Determine the (x, y) coordinate at the center of the cell enclosing the given text.  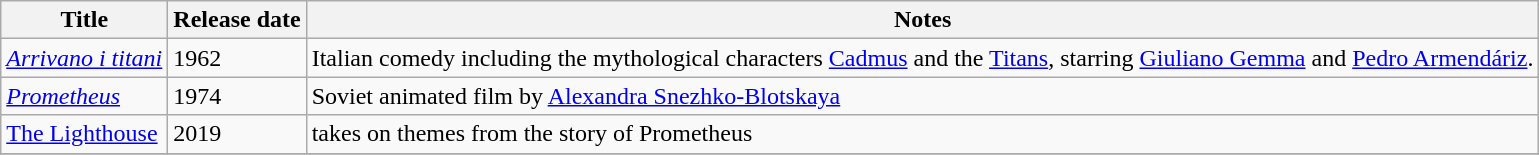
2019 (237, 134)
Arrivano i titani (84, 58)
takes on themes from the story of Prometheus (922, 134)
Prometheus (84, 96)
Release date (237, 20)
Notes (922, 20)
Soviet animated film by Alexandra Snezhko-Blotskaya (922, 96)
Italian comedy including the mythological characters Cadmus and the Titans, starring Giuliano Gemma and Pedro Armendáriz. (922, 58)
Title (84, 20)
1974 (237, 96)
The Lighthouse (84, 134)
1962 (237, 58)
